Pinpoint the cell where the given text exists, returning its (X, Y) midpoint coordinate. 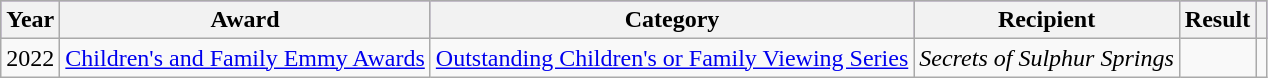
Children's and Family Emmy Awards (245, 58)
Award (245, 20)
Result (1217, 20)
Year (30, 20)
Outstanding Children's or Family Viewing Series (672, 58)
Recipient (1047, 20)
2022 (30, 58)
Category (672, 20)
Secrets of Sulphur Springs (1047, 58)
